Find where the given text appears and provide that cell's center as [X, Y] coordinate. 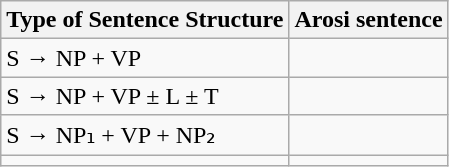
Type of Sentence Structure [145, 20]
S → NP + VP [145, 58]
Arosi sentence [368, 20]
S → NP + VP ± L ± T [145, 96]
S → NP₁ + VP + NP₂ [145, 135]
